Capture the cell that displays the provided text and extract its [x, y] central coordinate. 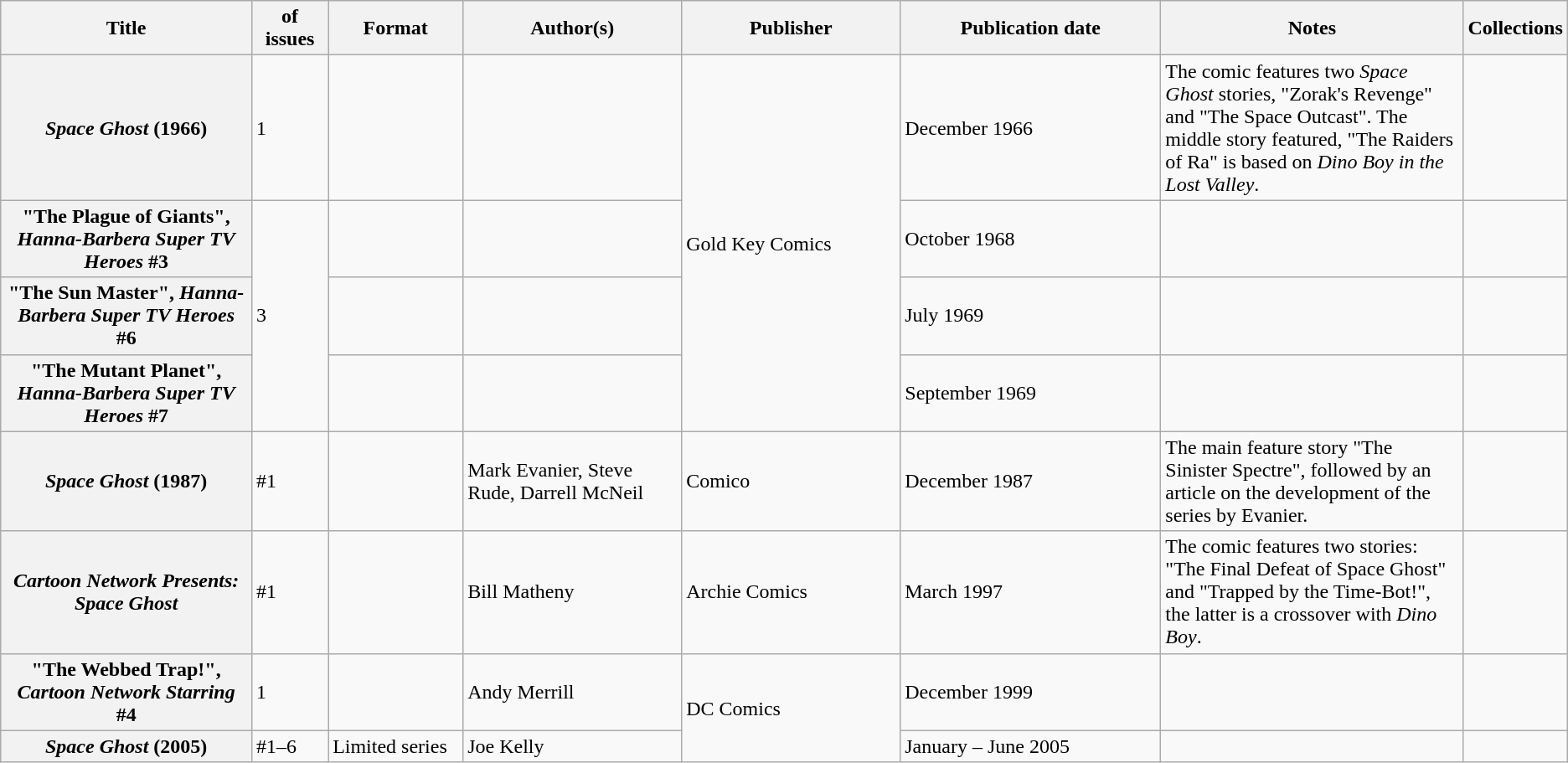
"The Mutant Planet", Hanna-Barbera Super TV Heroes #7 [126, 393]
Limited series [395, 746]
Space Ghost (2005) [126, 746]
Space Ghost (1987) [126, 481]
Format [395, 28]
December 1966 [1030, 127]
"The Sun Master", Hanna-Barbera Super TV Heroes #6 [126, 316]
Notes [1312, 28]
March 1997 [1030, 592]
September 1969 [1030, 393]
DC Comics [791, 708]
Gold Key Comics [791, 243]
Bill Matheny [573, 592]
January – June 2005 [1030, 746]
The main feature story "The Sinister Spectre", followed by an article on the development of the series by Evanier. [1312, 481]
3 [290, 316]
Author(s) [573, 28]
"The Webbed Trap!", Cartoon Network Starring #4 [126, 692]
Comico [791, 481]
Joe Kelly [573, 746]
Title [126, 28]
#1–6 [290, 746]
December 1987 [1030, 481]
of issues [290, 28]
Publisher [791, 28]
October 1968 [1030, 239]
The comic features two stories: "The Final Defeat of Space Ghost" and "Trapped by the Time-Bot!", the latter is a crossover with Dino Boy. [1312, 592]
Space Ghost (1966) [126, 127]
Archie Comics [791, 592]
"The Plague of Giants", Hanna-Barbera Super TV Heroes #3 [126, 239]
July 1969 [1030, 316]
Andy Merrill [573, 692]
Mark Evanier, Steve Rude, Darrell McNeil [573, 481]
Collections [1515, 28]
Cartoon Network Presents: Space Ghost [126, 592]
Publication date [1030, 28]
December 1999 [1030, 692]
